Return [x, y] of the center of cell containing provided text 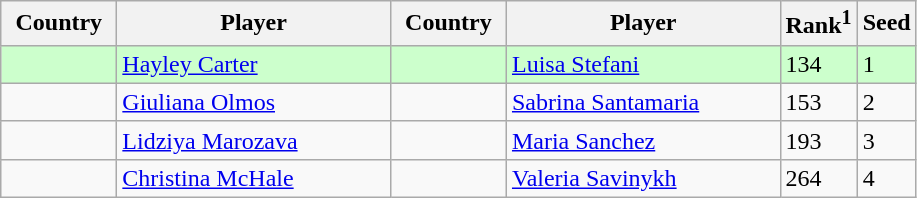
Luisa Stefani [643, 64]
264 [818, 178]
Sabrina Santamaria [643, 102]
Valeria Savinykh [643, 178]
Giuliana Olmos [254, 102]
Christina McHale [254, 178]
Seed [886, 24]
153 [818, 102]
193 [818, 140]
Hayley Carter [254, 64]
4 [886, 178]
Maria Sanchez [643, 140]
2 [886, 102]
3 [886, 140]
1 [886, 64]
134 [818, 64]
Rank1 [818, 24]
Lidziya Marozava [254, 140]
